Pinpoint the cell where the given text exists, returning its (X, Y) midpoint coordinate. 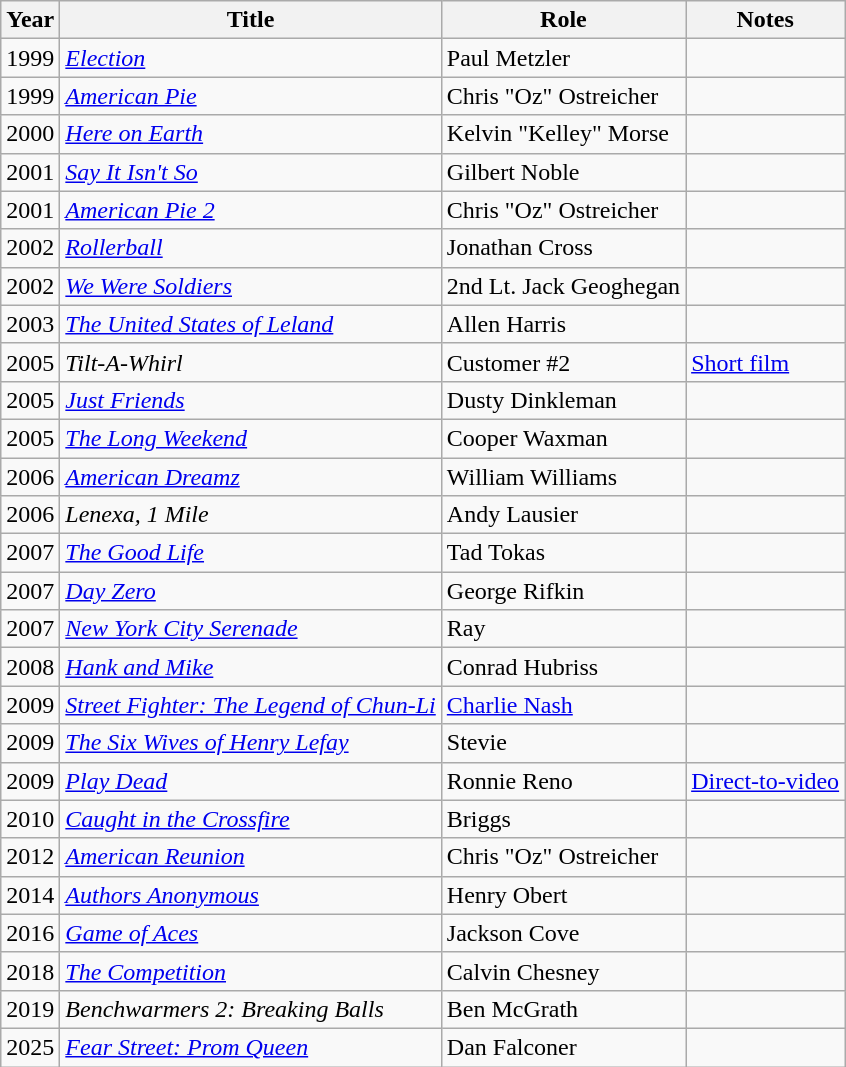
The Competition (250, 971)
Cooper Waxman (563, 438)
Game of Aces (250, 933)
Tad Tokas (563, 553)
Direct-to-video (766, 781)
Fear Street: Prom Queen (250, 1047)
The Long Weekend (250, 438)
American Dreamz (250, 477)
Authors Anonymous (250, 895)
American Reunion (250, 857)
Just Friends (250, 400)
Ben McGrath (563, 1009)
American Pie 2 (250, 210)
Ronnie Reno (563, 781)
Title (250, 20)
2008 (30, 667)
Paul Metzler (563, 58)
Here on Earth (250, 134)
Election (250, 58)
Notes (766, 20)
2010 (30, 819)
American Pie (250, 96)
Short film (766, 362)
Day Zero (250, 591)
2018 (30, 971)
We Were Soldiers (250, 286)
Benchwarmers 2: Breaking Balls (250, 1009)
Calvin Chesney (563, 971)
Ray (563, 629)
2nd Lt. Jack Geoghegan (563, 286)
Customer #2 (563, 362)
Andy Lausier (563, 515)
2019 (30, 1009)
Street Fighter: The Legend of Chun-Li (250, 705)
The Good Life (250, 553)
Play Dead (250, 781)
George Rifkin (563, 591)
William Williams (563, 477)
Henry Obert (563, 895)
Caught in the Crossfire (250, 819)
Charlie Nash (563, 705)
Kelvin "Kelley" Morse (563, 134)
The Six Wives of Henry Lefay (250, 743)
Stevie (563, 743)
The United States of Leland (250, 324)
New York City Serenade (250, 629)
Lenexa, 1 Mile (250, 515)
Jackson Cove (563, 933)
Rollerball (250, 248)
2016 (30, 933)
2025 (30, 1047)
Dan Falconer (563, 1047)
Role (563, 20)
Gilbert Noble (563, 172)
2014 (30, 895)
Hank and Mike (250, 667)
Jonathan Cross (563, 248)
Conrad Hubriss (563, 667)
2003 (30, 324)
2000 (30, 134)
Briggs (563, 819)
Say It Isn't So (250, 172)
Allen Harris (563, 324)
2012 (30, 857)
Tilt-A-Whirl (250, 362)
Year (30, 20)
Dusty Dinkleman (563, 400)
